From the cell containing the given text, extract its center point as (X, Y) coordinate. 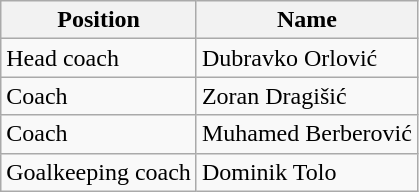
Name (306, 20)
Zoran Dragišić (306, 96)
Dubravko Orlović (306, 58)
Goalkeeping coach (99, 172)
Head coach (99, 58)
Position (99, 20)
Muhamed Berberović (306, 134)
Dominik Tolo (306, 172)
